Output the (X, Y) coordinate of the center of the cell containing the given text.  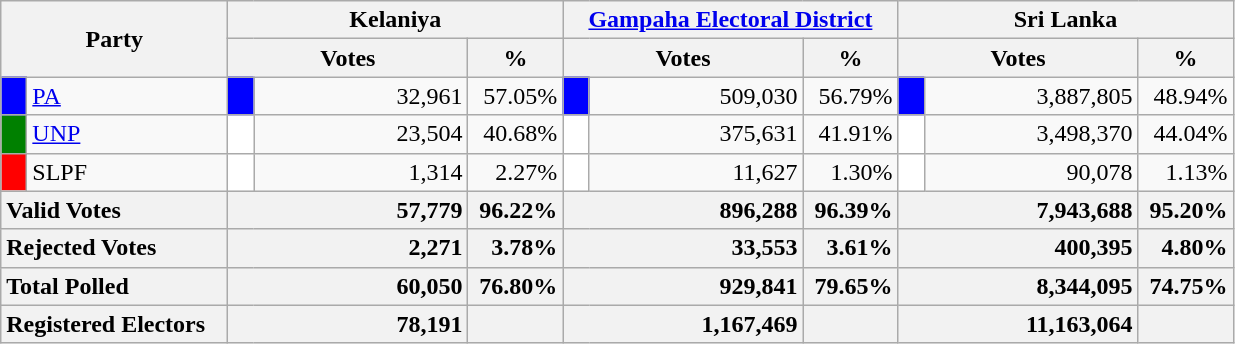
76.80% (516, 286)
1.30% (850, 172)
3,887,805 (1031, 96)
Gampaha Electoral District (730, 20)
11,627 (696, 172)
509,030 (696, 96)
78,191 (348, 324)
Total Polled (114, 286)
Party (114, 39)
57.05% (516, 96)
929,841 (683, 286)
40.68% (516, 134)
60,050 (348, 286)
79.65% (850, 286)
1,314 (361, 172)
3,498,370 (1031, 134)
8,344,095 (1018, 286)
Sri Lanka (1066, 20)
UNP (128, 134)
41.91% (850, 134)
32,961 (361, 96)
1,167,469 (683, 324)
Valid Votes (114, 210)
Rejected Votes (114, 248)
896,288 (683, 210)
Kelaniya (396, 20)
3.61% (850, 248)
400,395 (1018, 248)
96.39% (850, 210)
33,553 (683, 248)
7,943,688 (1018, 210)
90,078 (1031, 172)
1.13% (1186, 172)
PA (128, 96)
2.27% (516, 172)
3.78% (516, 248)
375,631 (696, 134)
SLPF (128, 172)
44.04% (1186, 134)
2,271 (348, 248)
96.22% (516, 210)
4.80% (1186, 248)
56.79% (850, 96)
74.75% (1186, 286)
48.94% (1186, 96)
11,163,064 (1018, 324)
23,504 (361, 134)
Registered Electors (114, 324)
95.20% (1186, 210)
57,779 (348, 210)
